Extract the [x, y] coordinate from the center of the cell holding the provided text.  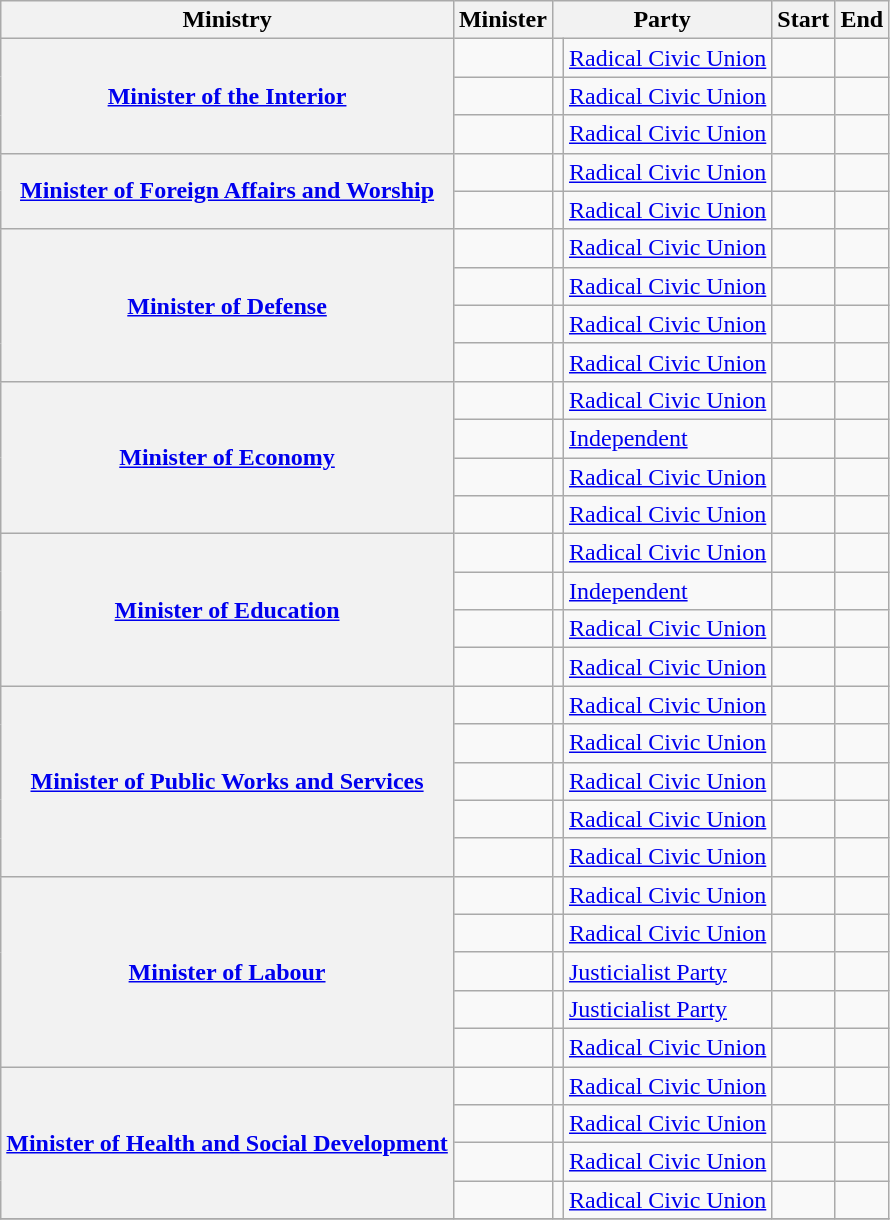
Minister of Health and Social Development [228, 1142]
Minister of Public Works and Services [228, 781]
Ministry [228, 20]
Minister of Foreign Affairs and Worship [228, 191]
Start [804, 20]
Minister of Defense [228, 305]
Party [662, 20]
Minister of the Interior [228, 96]
End [862, 20]
Minister of Education [228, 610]
Minister of Labour [228, 971]
Minister [502, 20]
Minister of Economy [228, 457]
